Return the [x, y] coordinate for the center point of the cell that contains the specified text.  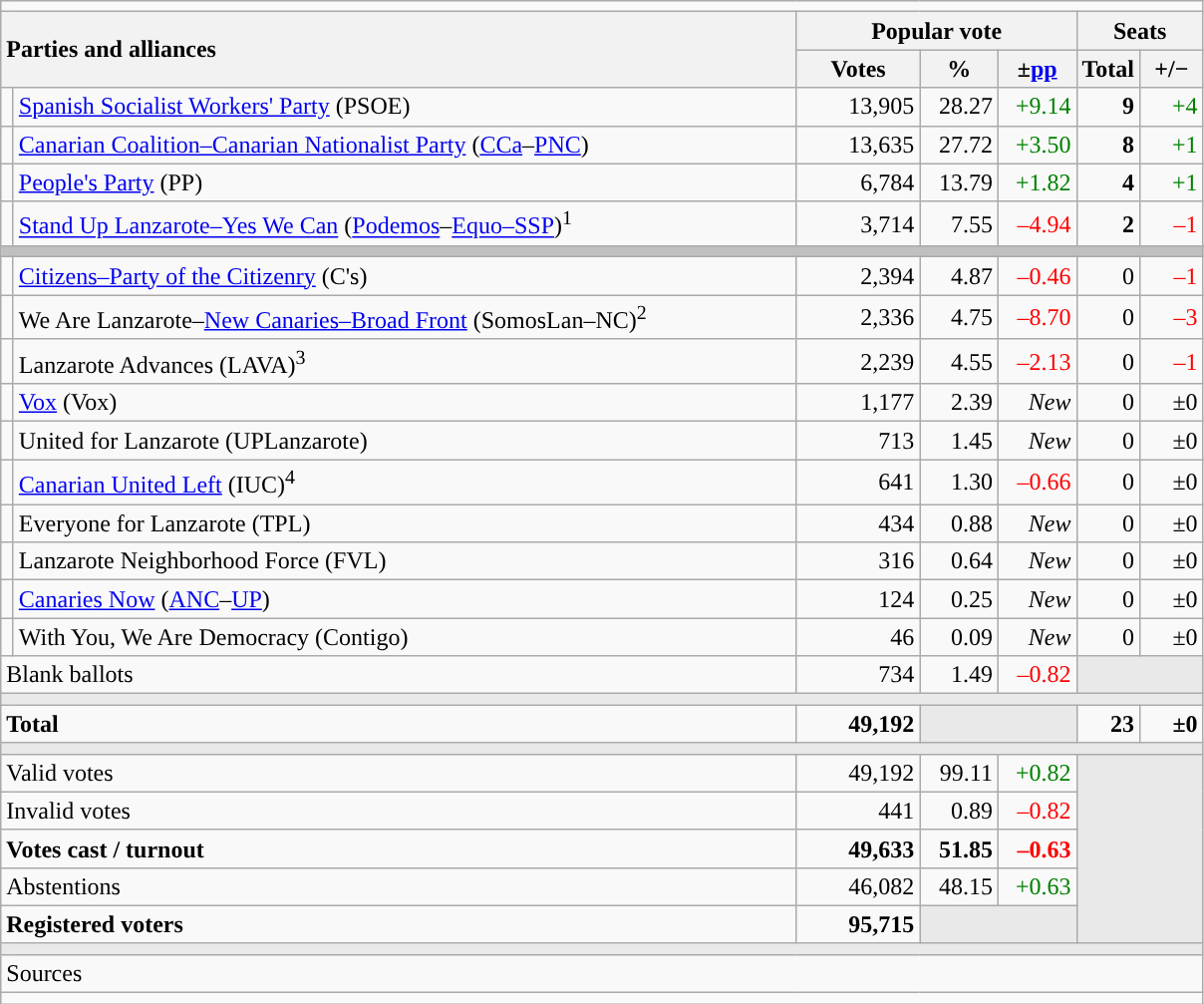
2,239 [858, 361]
With You, We Are Democracy (Contigo) [405, 637]
4 [1108, 182]
People's Party (PP) [405, 182]
+0.63 [1037, 886]
–8.70 [1037, 317]
Seats [1140, 31]
48.15 [959, 886]
Valid votes [399, 773]
–0.46 [1037, 276]
4.75 [959, 317]
0.89 [959, 811]
Invalid votes [399, 811]
51.85 [959, 848]
2 [1108, 223]
Registered voters [399, 924]
3,714 [858, 223]
We Are Lanzarote–New Canaries–Broad Front (SomosLan–NC)2 [405, 317]
2.39 [959, 403]
+9.14 [1037, 107]
23 [1108, 724]
0.25 [959, 599]
13,635 [858, 145]
Everyone for Lanzarote (TPL) [405, 523]
2,394 [858, 276]
Spanish Socialist Workers' Party (PSOE) [405, 107]
Votes [858, 69]
124 [858, 599]
Lanzarote Advances (LAVA)3 [405, 361]
441 [858, 811]
Canarian Coalition–Canarian Nationalist Party (CCa–PNC) [405, 145]
+/− [1172, 69]
Citizens–Party of the Citizenry (C's) [405, 276]
46,082 [858, 886]
Canarian United Left (IUC)4 [405, 483]
13.79 [959, 182]
4.55 [959, 361]
28.27 [959, 107]
9 [1108, 107]
–3 [1172, 317]
Sources [602, 973]
+4 [1172, 107]
+1.82 [1037, 182]
316 [858, 561]
434 [858, 523]
7.55 [959, 223]
734 [858, 675]
±pp [1037, 69]
–0.66 [1037, 483]
+3.50 [1037, 145]
0.09 [959, 637]
% [959, 69]
2,336 [858, 317]
Canaries Now (ANC–UP) [405, 599]
27.72 [959, 145]
Stand Up Lanzarote–Yes We Can (Podemos–Equo–SSP)1 [405, 223]
Popular vote [937, 31]
49,633 [858, 848]
+0.82 [1037, 773]
641 [858, 483]
8 [1108, 145]
Parties and alliances [399, 50]
Blank ballots [399, 675]
46 [858, 637]
Vox (Vox) [405, 403]
–4.94 [1037, 223]
1,177 [858, 403]
6,784 [858, 182]
Votes cast / turnout [399, 848]
1.30 [959, 483]
99.11 [959, 773]
Lanzarote Neighborhood Force (FVL) [405, 561]
–2.13 [1037, 361]
1.45 [959, 441]
713 [858, 441]
Abstentions [399, 886]
95,715 [858, 924]
13,905 [858, 107]
1.49 [959, 675]
0.64 [959, 561]
0.88 [959, 523]
4.87 [959, 276]
–0.63 [1037, 848]
United for Lanzarote (UPLanzarote) [405, 441]
